Scan for the cell matching the given text and deliver its [x, y] coordinate at center. 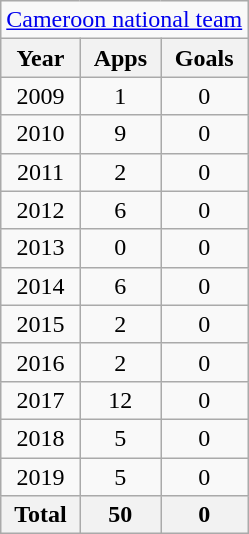
2016 [40, 362]
2017 [40, 400]
2009 [40, 96]
1 [120, 96]
Apps [120, 58]
Year [40, 58]
Goals [204, 58]
2014 [40, 286]
50 [120, 515]
9 [120, 134]
2013 [40, 248]
Total [40, 515]
2012 [40, 210]
2019 [40, 477]
2011 [40, 172]
12 [120, 400]
2018 [40, 438]
2010 [40, 134]
Cameroon national team [124, 20]
2015 [40, 324]
